Provide the (X, Y) coordinate of the cell's center where the given text is located.  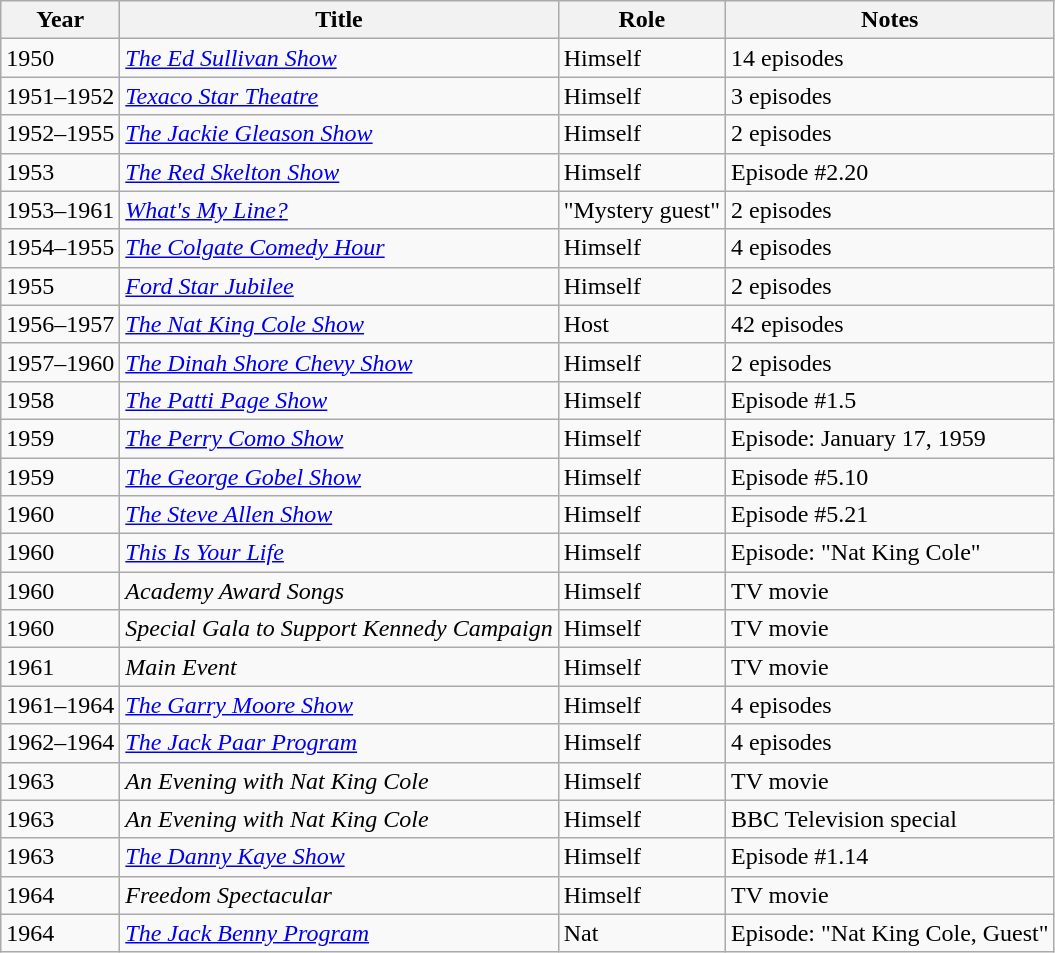
The Jack Paar Program (339, 743)
The Jack Benny Program (339, 933)
1958 (60, 400)
42 episodes (890, 324)
Episode #2.20 (890, 172)
1952–1955 (60, 134)
1953–1961 (60, 210)
The Perry Como Show (339, 438)
Ford Star Jubilee (339, 286)
1961–1964 (60, 705)
Academy Award Songs (339, 591)
The Jackie Gleason Show (339, 134)
Special Gala to Support Kennedy Campaign (339, 629)
1955 (60, 286)
Episode: January 17, 1959 (890, 438)
Role (642, 20)
The Ed Sullivan Show (339, 58)
Main Event (339, 667)
3 episodes (890, 96)
Freedom Spectacular (339, 895)
"Mystery guest" (642, 210)
1957–1960 (60, 362)
Nat (642, 933)
1954–1955 (60, 248)
1950 (60, 58)
This Is Your Life (339, 553)
Host (642, 324)
Episode: "Nat King Cole, Guest" (890, 933)
The Dinah Shore Chevy Show (339, 362)
Episode #5.21 (890, 515)
The Nat King Cole Show (339, 324)
1953 (60, 172)
Episode #1.5 (890, 400)
Year (60, 20)
The George Gobel Show (339, 477)
14 episodes (890, 58)
The Colgate Comedy Hour (339, 248)
1956–1957 (60, 324)
1951–1952 (60, 96)
Episode: "Nat King Cole" (890, 553)
The Steve Allen Show (339, 515)
Title (339, 20)
1962–1964 (60, 743)
Texaco Star Theatre (339, 96)
Notes (890, 20)
The Danny Kaye Show (339, 857)
The Red Skelton Show (339, 172)
The Patti Page Show (339, 400)
Episode #1.14 (890, 857)
What's My Line? (339, 210)
BBC Television special (890, 819)
The Garry Moore Show (339, 705)
1961 (60, 667)
Episode #5.10 (890, 477)
